Detect which cell encompasses the target text, then output its (X, Y) center coordinate. 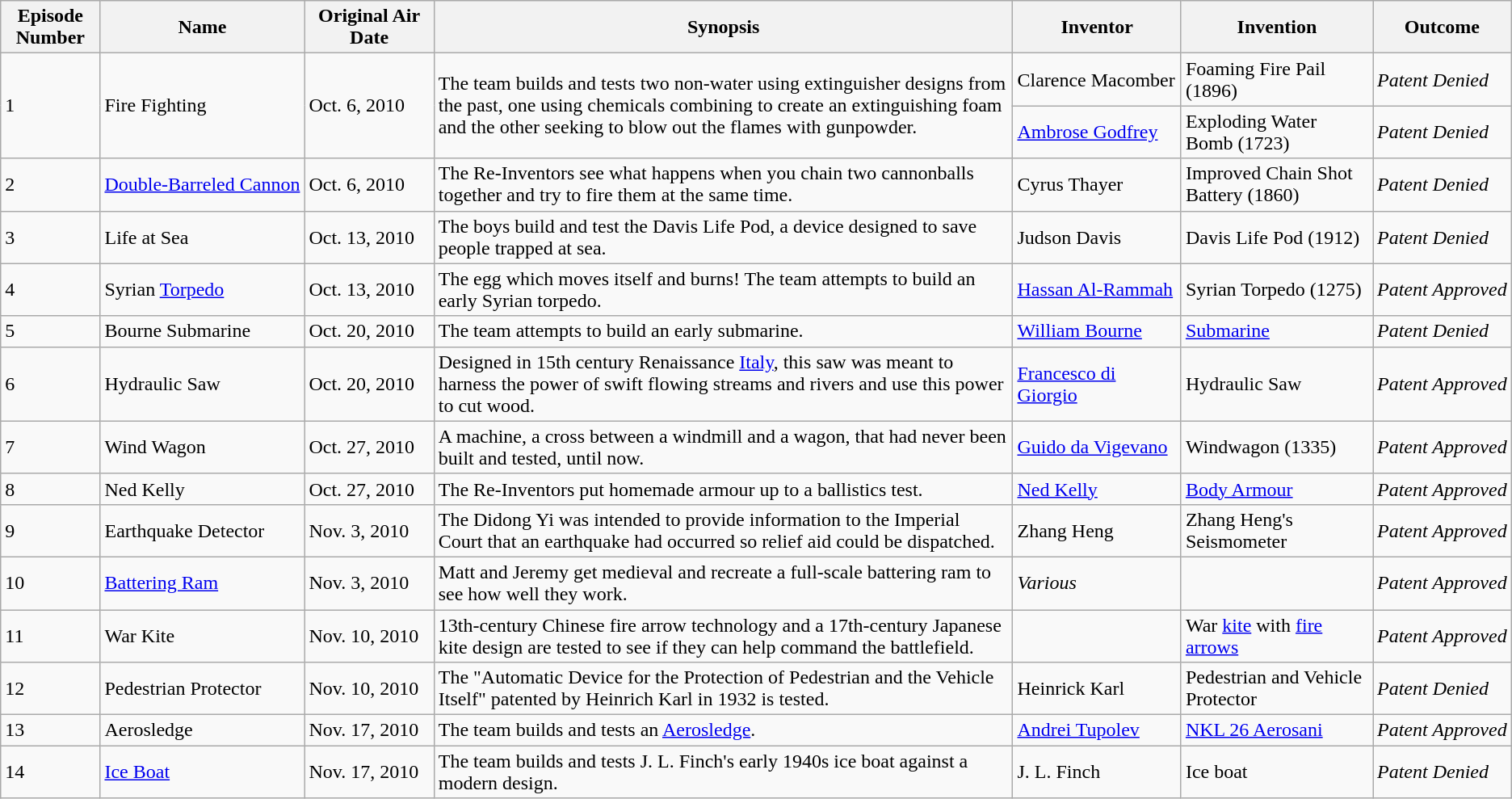
The team builds and tests J. L. Finch's early 1940s ice boat against a modern design. (724, 772)
Foaming Fire Pail (1896) (1276, 79)
Various (1097, 583)
14 (50, 772)
Hassan Al-Rammah (1097, 289)
Ice boat (1276, 772)
Original Air Date (369, 27)
Outcome (1443, 27)
1 (50, 106)
Windwagon (1335) (1276, 448)
Matt and Jeremy get medieval and recreate a full-scale battering ram to see how well they work. (724, 583)
The boys build and test the Davis Life Pod, a device designed to save people trapped at sea. (724, 238)
Episode Number (50, 27)
Life at Sea (202, 238)
Francesco di Giorgio (1097, 384)
4 (50, 289)
Invention (1276, 27)
Pedestrian Protector (202, 688)
War Kite (202, 635)
13th-century Chinese fire arrow technology and a 17th-century Japanese kite design are tested to see if they can help command the battlefield. (724, 635)
Name (202, 27)
Syrian Torpedo (1275) (1276, 289)
Davis Life Pod (1912) (1276, 238)
11 (50, 635)
13 (50, 730)
Exploding Water Bomb (1723) (1276, 132)
Guido da Vigevano (1097, 448)
War kite with fire arrows (1276, 635)
Andrei Tupolev (1097, 730)
Improved Chain Shot Battery (1860) (1276, 184)
Wind Wagon (202, 448)
NKL 26 Aerosani (1276, 730)
Clarence Macomber (1097, 79)
Pedestrian and Vehicle Protector (1276, 688)
5 (50, 331)
William Bourne (1097, 331)
Judson Davis (1097, 238)
3 (50, 238)
Ambrose Godfrey (1097, 132)
Bourne Submarine (202, 331)
The Re-Inventors put homemade armour up to a ballistics test. (724, 489)
The Re-Inventors see what happens when you chain two cannonballs together and try to fire them at the same time. (724, 184)
10 (50, 583)
Zhang Heng (1097, 530)
Submarine (1276, 331)
Syrian Torpedo (202, 289)
Inventor (1097, 27)
A machine, a cross between a windmill and a wagon, that had never been built and tested, until now. (724, 448)
J. L. Finch (1097, 772)
12 (50, 688)
Ice Boat (202, 772)
Fire Fighting (202, 106)
Battering Ram (202, 583)
The team builds and tests an Aerosledge. (724, 730)
Zhang Heng's Seismometer (1276, 530)
Cyrus Thayer (1097, 184)
8 (50, 489)
Double-Barreled Cannon (202, 184)
Body Armour (1276, 489)
The egg which moves itself and burns! The team attempts to build an early Syrian torpedo. (724, 289)
9 (50, 530)
Synopsis (724, 27)
Earthquake Detector (202, 530)
The Didong Yi was intended to provide information to the Imperial Court that an earthquake had occurred so relief aid could be dispatched. (724, 530)
The team attempts to build an early submarine. (724, 331)
Aerosledge (202, 730)
6 (50, 384)
Heinrick Karl (1097, 688)
2 (50, 184)
7 (50, 448)
The "Automatic Device for the Protection of Pedestrian and the Vehicle Itself" patented by Heinrich Karl in 1932 is tested. (724, 688)
